Provide the [x, y] coordinate of the cell's center where the given text is located.  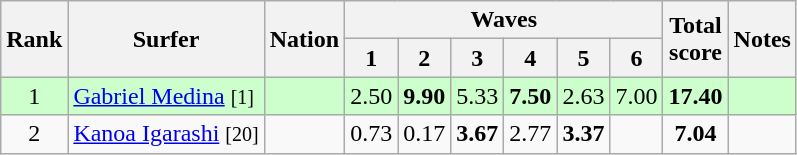
5 [584, 58]
Kanoa Igarashi [20] [166, 134]
Notes [762, 39]
3.67 [478, 134]
17.40 [696, 96]
Rank [34, 39]
7.00 [636, 96]
9.90 [424, 96]
2.77 [530, 134]
2.50 [372, 96]
3 [478, 58]
3.37 [584, 134]
Gabriel Medina [1] [166, 96]
0.17 [424, 134]
Waves [504, 20]
2.63 [584, 96]
6 [636, 58]
Nation [304, 39]
Totalscore [696, 39]
5.33 [478, 96]
7.04 [696, 134]
0.73 [372, 134]
7.50 [530, 96]
4 [530, 58]
Surfer [166, 39]
